Find where the given text appears and provide that cell's center as (x, y) coordinate. 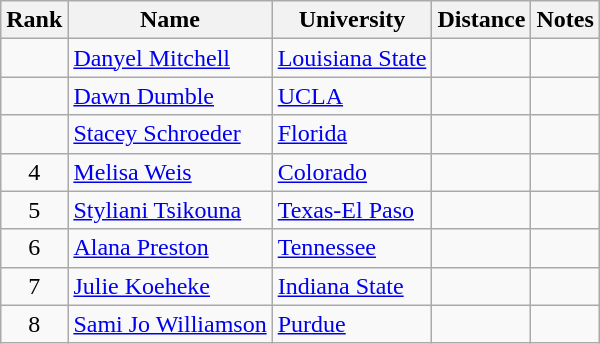
Danyel Mitchell (170, 58)
Notes (565, 20)
Stacey Schroeder (170, 134)
8 (34, 324)
University (352, 20)
Colorado (352, 172)
Purdue (352, 324)
Dawn Dumble (170, 96)
Sami Jo Williamson (170, 324)
Louisiana State (352, 58)
Styliani Tsikouna (170, 210)
Rank (34, 20)
6 (34, 248)
7 (34, 286)
Name (170, 20)
Florida (352, 134)
Julie Koeheke (170, 286)
Tennessee (352, 248)
5 (34, 210)
Texas-El Paso (352, 210)
Alana Preston (170, 248)
Indiana State (352, 286)
Melisa Weis (170, 172)
UCLA (352, 96)
Distance (482, 20)
4 (34, 172)
